Find where the given text appears and provide that cell's center as (X, Y) coordinate. 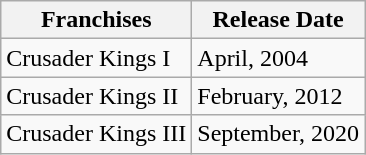
Release Date (278, 20)
Crusader Kings III (96, 134)
February, 2012 (278, 96)
April, 2004 (278, 58)
Franchises (96, 20)
Crusader Kings I (96, 58)
Crusader Kings II (96, 96)
September, 2020 (278, 134)
